Pinpoint the cell where the given text exists, returning its (x, y) midpoint coordinate. 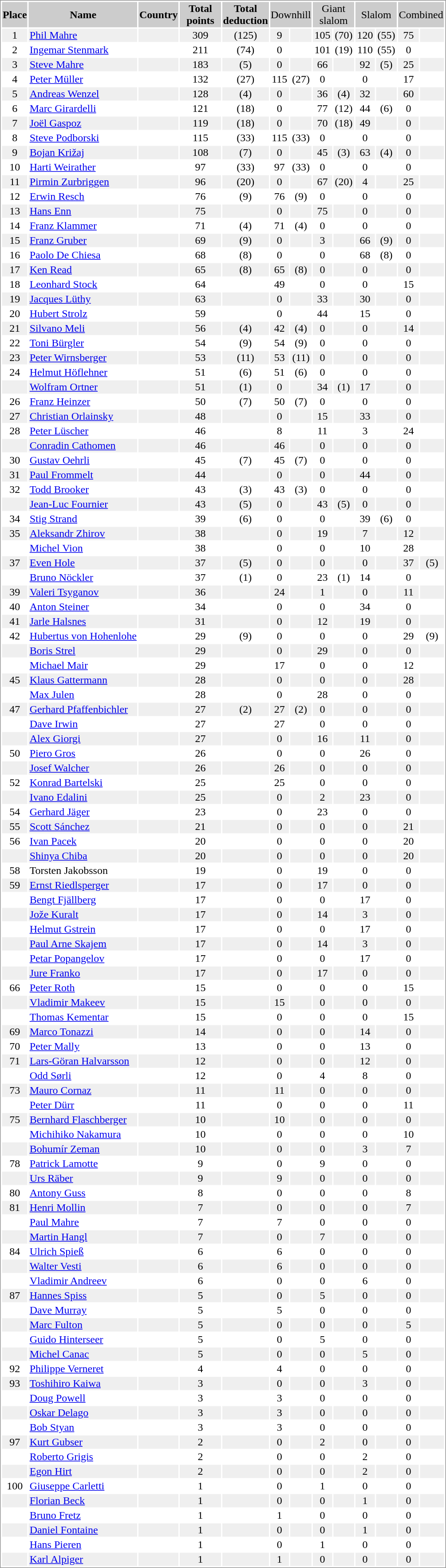
Bojan Križaj (83, 152)
Marco Tonazzi (83, 1032)
Dave Murray (83, 1310)
Franz Gruber (83, 240)
Antony Guss (83, 1193)
Paolo De Chiesa (83, 255)
Steve Mahre (83, 64)
Oskar Delago (83, 1413)
Gustav Oehrli (83, 460)
Vladimir Andreev (83, 1281)
Jean-Luc Fournier (83, 504)
77 (322, 109)
100 (15, 1486)
Combined (421, 14)
183 (201, 64)
Giantslalom (334, 14)
Walter Vesti (83, 1266)
22 (15, 343)
18 (15, 285)
132 (201, 79)
Country (158, 14)
Piero Gros (83, 754)
Alex Giorgi (83, 738)
Hans Pieren (83, 1545)
108 (201, 152)
128 (201, 94)
Anton Steiner (83, 607)
47 (15, 709)
Harti Weirather (83, 167)
Franz Heinzer (83, 402)
Gerhard Jäger (83, 812)
Paul Frommelt (83, 475)
52 (15, 783)
Bengt Fjällberg (83, 900)
Patrick Lamotte (83, 1164)
Aleksandr Zhirov (83, 533)
Bruno Fretz (83, 1516)
211 (201, 50)
Paul Arne Skajem (83, 944)
Doug Powell (83, 1398)
(12) (343, 109)
Torsten Jakobsson (83, 871)
Florian Beck (83, 1501)
Toshihiro Kaiwa (83, 1383)
Philippe Verneret (83, 1369)
Peter Müller (83, 79)
Paul Mahre (83, 1223)
Lars-Göran Halvarsson (83, 1061)
Ingemar Stenmark (83, 50)
Kurt Gubser (83, 1442)
40 (15, 607)
119 (201, 123)
Hubert Strolz (83, 314)
Bruno Nöckler (83, 578)
Konrad Bartelski (83, 783)
Ulrich Spieß (83, 1252)
Peter Lüscher (83, 431)
(125) (245, 35)
Peter Mally (83, 1047)
96 (201, 182)
Marc Fulton (83, 1325)
Place (15, 14)
Valeri Tsyganov (83, 592)
121 (201, 109)
Roberto Grigis (83, 1457)
Jarle Halsnes (83, 621)
Leonhard Stock (83, 285)
Steve Podborski (83, 138)
Daniel Fontaine (83, 1530)
87 (15, 1295)
Ken Read (83, 270)
Vladimir Makeev (83, 1002)
Pirmin Zurbriggen (83, 182)
Boris Strel (83, 651)
93 (15, 1383)
Peter Dürr (83, 1105)
Name (83, 14)
58 (15, 871)
Wolfram Ortner (83, 387)
55 (15, 826)
Silvano Meli (83, 328)
Karl Alpiger (83, 1559)
Mauro Cornaz (83, 1090)
Erwin Resch (83, 197)
67 (322, 182)
Michel Canac (83, 1354)
Ivan Pacek (83, 842)
101 (322, 50)
120 (365, 35)
Egon Hirt (83, 1471)
Andreas Wenzel (83, 94)
Bohumír Zeman (83, 1149)
Shinya Chiba (83, 856)
Even Hole (83, 563)
41 (15, 621)
(70) (343, 35)
(19) (343, 50)
Slalom (376, 14)
Michael Mair (83, 666)
Ernst Riedlsperger (83, 885)
Christian Orlainsky (83, 416)
84 (15, 1252)
(74) (245, 50)
Totalpoints (201, 14)
Giuseppe Carletti (83, 1486)
Downhill (291, 14)
Hans Enn (83, 211)
Toni Bürgler (83, 343)
Jože Kuralt (83, 914)
Dave Irwin (83, 724)
Gerhard Pfaffenbichler (83, 709)
110 (365, 50)
Stig Strand (83, 519)
Josef Walcher (83, 768)
Totaldeduction (245, 14)
Bernhard Flaschberger (83, 1119)
78 (15, 1164)
Petar Popangelov (83, 959)
Thomas Kementar (83, 1017)
Henri Mollin (83, 1207)
Martin Hangl (83, 1237)
Hannes Spiss (83, 1295)
Max Julen (83, 695)
Peter Roth (83, 988)
Ivano Edalini (83, 797)
Urs Räber (83, 1178)
Guido Hinterseer (83, 1340)
Hubertus von Hohenlohe (83, 636)
Odd Sørli (83, 1076)
60 (408, 94)
Klaus Gattermann (83, 680)
Jacques Lüthy (83, 299)
Franz Klammer (83, 226)
Helmut Gstrein (83, 929)
Jure Franko (83, 973)
35 (15, 533)
309 (201, 35)
Peter Wirnsberger (83, 357)
Conradin Cathomen (83, 445)
Marc Girardelli (83, 109)
Joël Gaspoz (83, 123)
Todd Brooker (83, 490)
Scott Sánchez (83, 826)
Michihiko Nakamura (83, 1135)
64 (201, 285)
Michel Vion (83, 548)
Helmut Höflehner (83, 373)
Phil Mahre (83, 35)
Bob Styan (83, 1428)
48 (201, 416)
73 (15, 1090)
105 (322, 35)
80 (15, 1193)
81 (15, 1207)
